Detect which cell encompasses the target text, then output its [x, y] center coordinate. 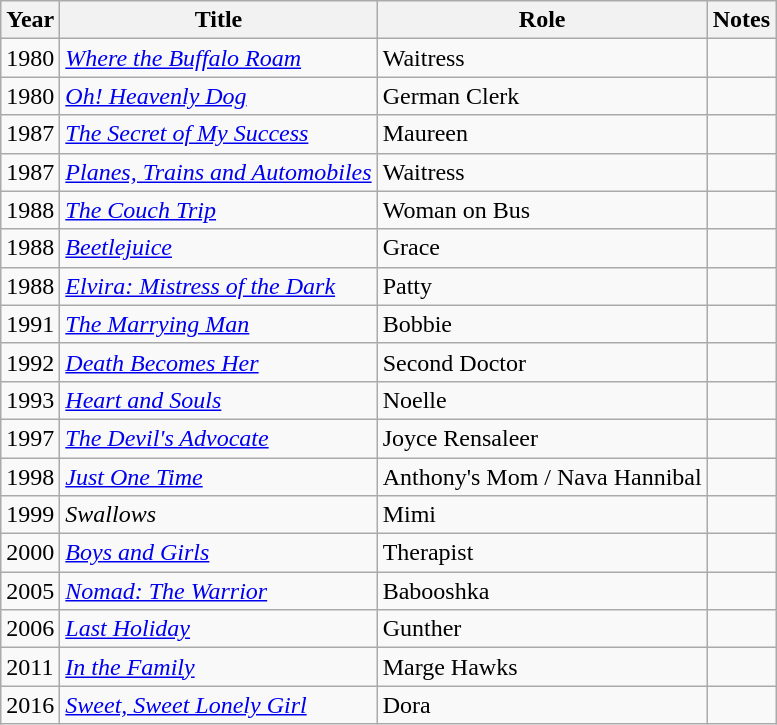
1998 [30, 477]
2000 [30, 553]
Notes [741, 20]
German Clerk [542, 96]
Title [218, 20]
1997 [30, 438]
Last Holiday [218, 629]
Planes, Trains and Automobiles [218, 172]
Nomad: The Warrior [218, 591]
Woman on Bus [542, 210]
2005 [30, 591]
Elvira: Mistress of the Dark [218, 286]
Where the Buffalo Roam [218, 58]
The Devil's Advocate [218, 438]
The Secret of My Success [218, 134]
Death Becomes Her [218, 362]
In the Family [218, 667]
Grace [542, 248]
Therapist [542, 553]
Bobbie [542, 324]
1992 [30, 362]
Heart and Souls [218, 400]
1991 [30, 324]
Marge Hawks [542, 667]
Joyce Rensaleer [542, 438]
Sweet, Sweet Lonely Girl [218, 705]
Maureen [542, 134]
Gunther [542, 629]
Patty [542, 286]
2006 [30, 629]
Second Doctor [542, 362]
Noelle [542, 400]
Boys and Girls [218, 553]
Just One Time [218, 477]
2016 [30, 705]
Beetlejuice [218, 248]
2011 [30, 667]
Oh! Heavenly Dog [218, 96]
Role [542, 20]
The Marrying Man [218, 324]
Mimi [542, 515]
Babooshka [542, 591]
The Couch Trip [218, 210]
Anthony's Mom / Nava Hannibal [542, 477]
Year [30, 20]
Dora [542, 705]
1993 [30, 400]
1999 [30, 515]
Swallows [218, 515]
